From the cell containing the given text, extract its center point as (x, y) coordinate. 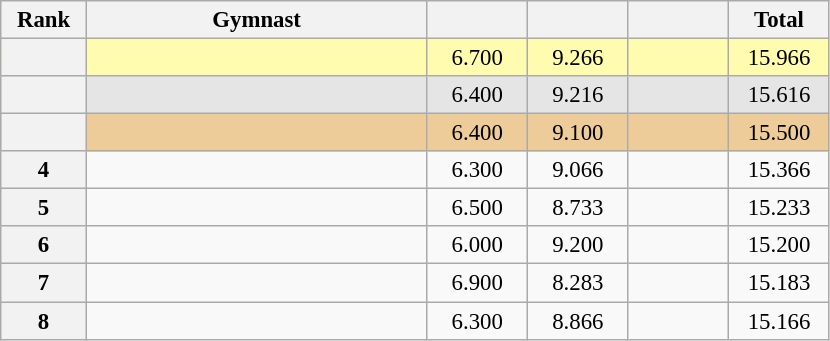
9.266 (578, 58)
9.066 (578, 170)
15.166 (780, 321)
6.700 (478, 58)
9.200 (578, 245)
9.100 (578, 133)
6.900 (478, 283)
4 (44, 170)
Gymnast (256, 20)
6.500 (478, 208)
Total (780, 20)
5 (44, 208)
15.500 (780, 133)
15.616 (780, 95)
6 (44, 245)
9.216 (578, 95)
8 (44, 321)
15.200 (780, 245)
7 (44, 283)
8.733 (578, 208)
8.283 (578, 283)
15.366 (780, 170)
15.233 (780, 208)
8.866 (578, 321)
Rank (44, 20)
6.000 (478, 245)
15.183 (780, 283)
15.966 (780, 58)
